Provide the (X, Y) coordinate of the cell's center where the given text is located.  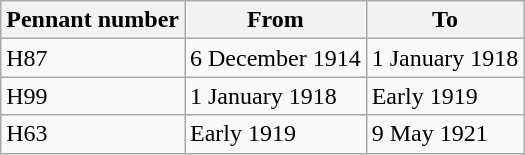
To (445, 20)
Pennant number (93, 20)
From (275, 20)
H63 (93, 134)
H99 (93, 96)
6 December 1914 (275, 58)
9 May 1921 (445, 134)
H87 (93, 58)
